Provide the [X, Y] coordinate of the cell's center where the given text is located.  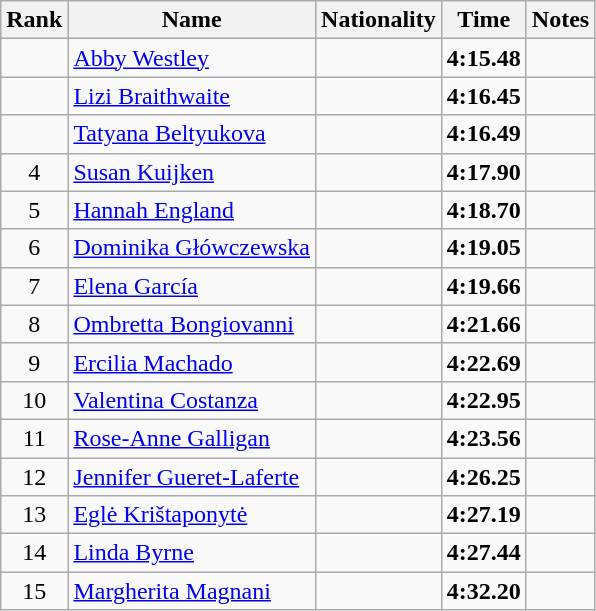
4:17.90 [484, 172]
Hannah England [192, 210]
Name [192, 20]
4 [34, 172]
10 [34, 400]
Abby Westley [192, 58]
Linda Byrne [192, 553]
Tatyana Beltyukova [192, 134]
4:27.19 [484, 515]
4:15.48 [484, 58]
Notes [560, 20]
Lizi Braithwaite [192, 96]
4:27.44 [484, 553]
4:22.95 [484, 400]
5 [34, 210]
6 [34, 248]
Ercilia Machado [192, 362]
Rose-Anne Galligan [192, 438]
Ombretta Bongiovanni [192, 324]
4:19.05 [484, 248]
Jennifer Gueret-Laferte [192, 477]
4:16.49 [484, 134]
14 [34, 553]
8 [34, 324]
Susan Kuijken [192, 172]
Margherita Magnani [192, 591]
4:18.70 [484, 210]
4:26.25 [484, 477]
4:23.56 [484, 438]
4:22.69 [484, 362]
4:32.20 [484, 591]
Dominika Główczewska [192, 248]
4:16.45 [484, 96]
Elena García [192, 286]
11 [34, 438]
4:21.66 [484, 324]
Time [484, 20]
Valentina Costanza [192, 400]
13 [34, 515]
15 [34, 591]
7 [34, 286]
Nationality [379, 20]
Rank [34, 20]
Eglė Krištaponytė [192, 515]
4:19.66 [484, 286]
12 [34, 477]
9 [34, 362]
